Extract the (X, Y) coordinate from the center of the cell holding the provided text.  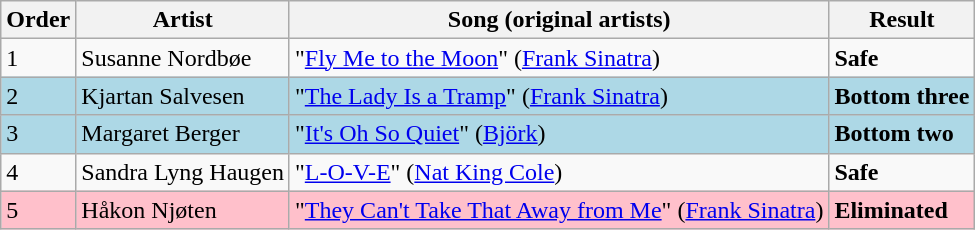
Håkon Njøten (183, 210)
"They Can't Take That Away from Me" (Frank Sinatra) (558, 210)
4 (38, 172)
"Fly Me to the Moon" (Frank Sinatra) (558, 58)
Margaret Berger (183, 134)
5 (38, 210)
Susanne Nordbøe (183, 58)
Bottom three (902, 96)
1 (38, 58)
"It's Oh So Quiet" (Björk) (558, 134)
Bottom two (902, 134)
Sandra Lyng Haugen (183, 172)
2 (38, 96)
Order (38, 20)
Kjartan Salvesen (183, 96)
Eliminated (902, 210)
Song (original artists) (558, 20)
Artist (183, 20)
3 (38, 134)
"L-O-V-E" (Nat King Cole) (558, 172)
Result (902, 20)
"The Lady Is a Tramp" (Frank Sinatra) (558, 96)
